Pinpoint the cell where the given text exists, returning its [X, Y] midpoint coordinate. 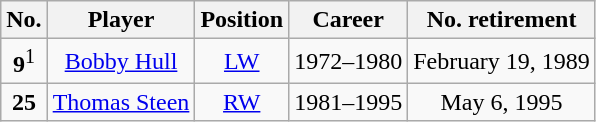
February 19, 1989 [502, 62]
Position [242, 20]
1981–1995 [348, 102]
Bobby Hull [121, 62]
LW [242, 62]
No. retirement [502, 20]
1972–1980 [348, 62]
25 [24, 102]
Career [348, 20]
No. [24, 20]
91 [24, 62]
Thomas Steen [121, 102]
Player [121, 20]
RW [242, 102]
May 6, 1995 [502, 102]
